From the cell containing the given text, extract its center point as (X, Y) coordinate. 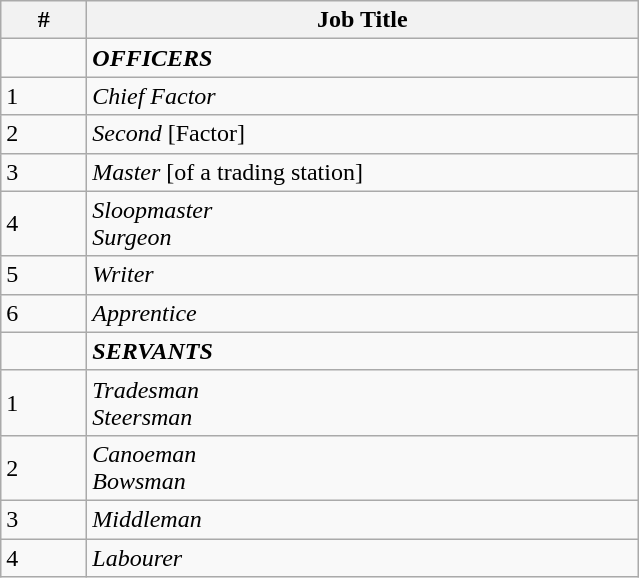
Sloopmaster Surgeon (362, 224)
SERVANTS (362, 351)
Labourer (362, 557)
Job Title (362, 20)
Canoeman Bowsman (362, 468)
Chief Factor (362, 96)
Second [Factor] (362, 134)
Apprentice (362, 313)
Writer (362, 275)
OFFICERS (362, 58)
Master [of a trading station] (362, 172)
6 (44, 313)
5 (44, 275)
Tradesman Steersman (362, 402)
Middleman (362, 519)
# (44, 20)
